For the text-containing cell, return its midpoint in [x, y] coordinate format. 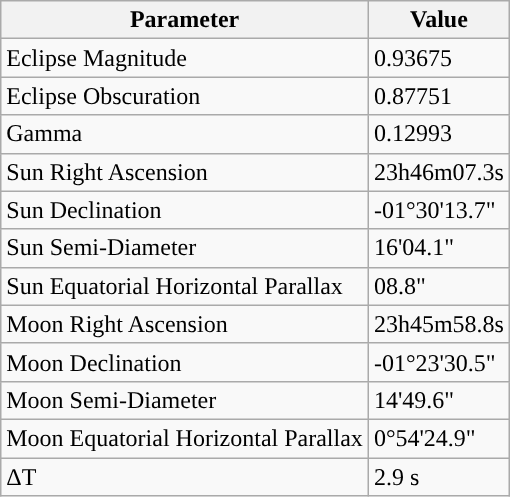
-01°23'30.5" [438, 362]
14'49.6" [438, 400]
Sun Semi-Diameter [185, 248]
0.87751 [438, 96]
-01°30'13.7" [438, 210]
23h46m07.3s [438, 172]
23h45m58.8s [438, 324]
16'04.1" [438, 248]
Eclipse Obscuration [185, 96]
0.12993 [438, 134]
Sun Equatorial Horizontal Parallax [185, 286]
Gamma [185, 134]
Moon Declination [185, 362]
Value [438, 20]
Eclipse Magnitude [185, 58]
Moon Right Ascension [185, 324]
Parameter [185, 20]
Moon Semi-Diameter [185, 400]
Moon Equatorial Horizontal Parallax [185, 438]
ΔT [185, 477]
Sun Right Ascension [185, 172]
2.9 s [438, 477]
0°54'24.9" [438, 438]
0.93675 [438, 58]
Sun Declination [185, 210]
08.8" [438, 286]
